Detect which cell encompasses the target text, then output its [x, y] center coordinate. 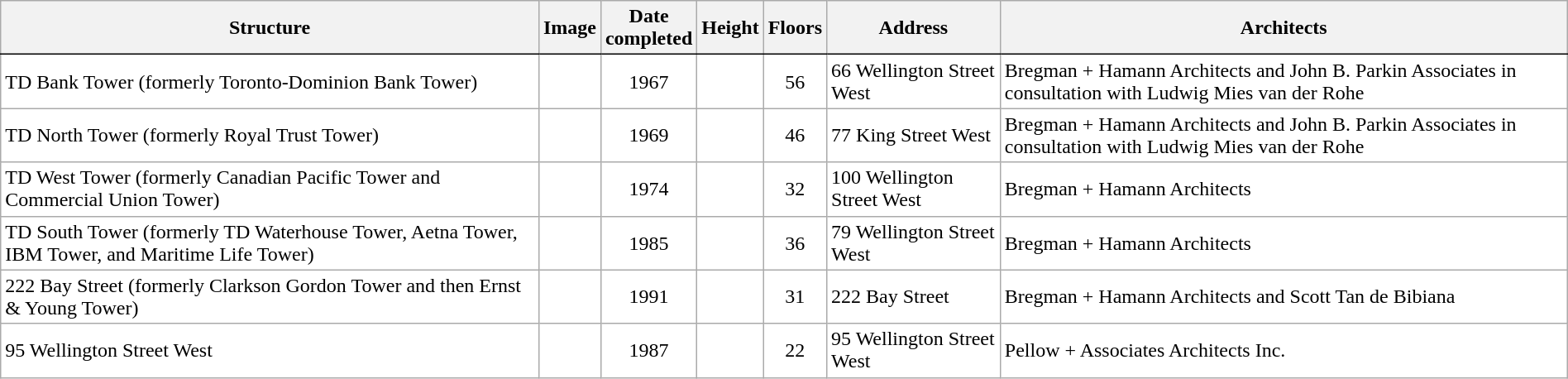
1974 [648, 189]
TD North Tower (formerly Royal Trust Tower) [270, 136]
Image [569, 28]
100 Wellington Street West [914, 189]
222 Bay Street (formerly Clarkson Gordon Tower and then Ernst & Young Tower) [270, 296]
46 [795, 136]
1985 [648, 243]
31 [795, 296]
56 [795, 81]
77 King Street West [914, 136]
36 [795, 243]
Datecompleted [648, 28]
32 [795, 189]
222 Bay Street [914, 296]
1967 [648, 81]
79 Wellington Street West [914, 243]
TD West Tower (formerly Canadian Pacific Tower and Commercial Union Tower) [270, 189]
Height [730, 28]
TD South Tower (formerly TD Waterhouse Tower, Aetna Tower, IBM Tower, and Maritime Life Tower) [270, 243]
TD Bank Tower (formerly Toronto-Dominion Bank Tower) [270, 81]
Architects [1284, 28]
1969 [648, 136]
1991 [648, 296]
22 [795, 351]
Pellow + Associates Architects Inc. [1284, 351]
Bregman + Hamann Architects and Scott Tan de Bibiana [1284, 296]
66 Wellington Street West [914, 81]
Structure [270, 28]
Address [914, 28]
1987 [648, 351]
Floors [795, 28]
